Provide the (x, y) coordinate of the cell's center where the given text is located.  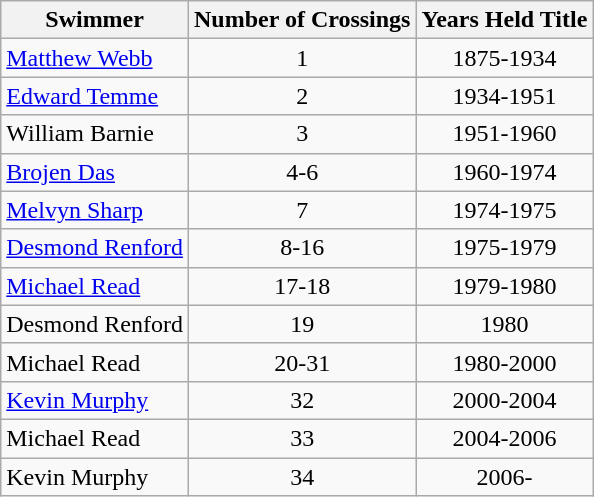
Years Held Title (504, 20)
8-16 (302, 248)
7 (302, 210)
17-18 (302, 286)
19 (302, 324)
1974-1975 (504, 210)
Melvyn Sharp (95, 210)
1960-1974 (504, 172)
Brojen Das (95, 172)
1980-2000 (504, 362)
Number of Crossings (302, 20)
1 (302, 58)
2006- (504, 477)
20-31 (302, 362)
1951-1960 (504, 134)
1980 (504, 324)
William Barnie (95, 134)
Matthew Webb (95, 58)
1875-1934 (504, 58)
1979-1980 (504, 286)
1934-1951 (504, 96)
34 (302, 477)
4-6 (302, 172)
2000-2004 (504, 400)
2004-2006 (504, 438)
33 (302, 438)
2 (302, 96)
1975-1979 (504, 248)
32 (302, 400)
Swimmer (95, 20)
Edward Temme (95, 96)
3 (302, 134)
